Search for the cell housing the specified text and yield its (X, Y) center coordinate. 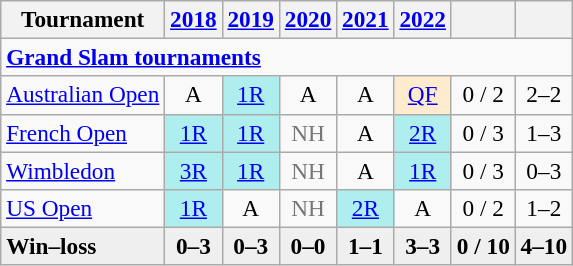
Australian Open (83, 95)
2018 (194, 19)
Tournament (83, 19)
2019 (250, 19)
0 / 10 (483, 246)
2020 (308, 19)
2022 (422, 19)
Grand Slam tournaments (287, 57)
1–2 (544, 208)
3–3 (422, 246)
1–3 (544, 133)
2–2 (544, 95)
French Open (83, 133)
US Open (83, 208)
0–0 (308, 246)
1–1 (366, 246)
4–10 (544, 246)
3R (194, 170)
Wimbledon (83, 170)
QF (422, 95)
2021 (366, 19)
Win–loss (83, 246)
